Locate the cell with the specified text and output its (X, Y) center coordinate. 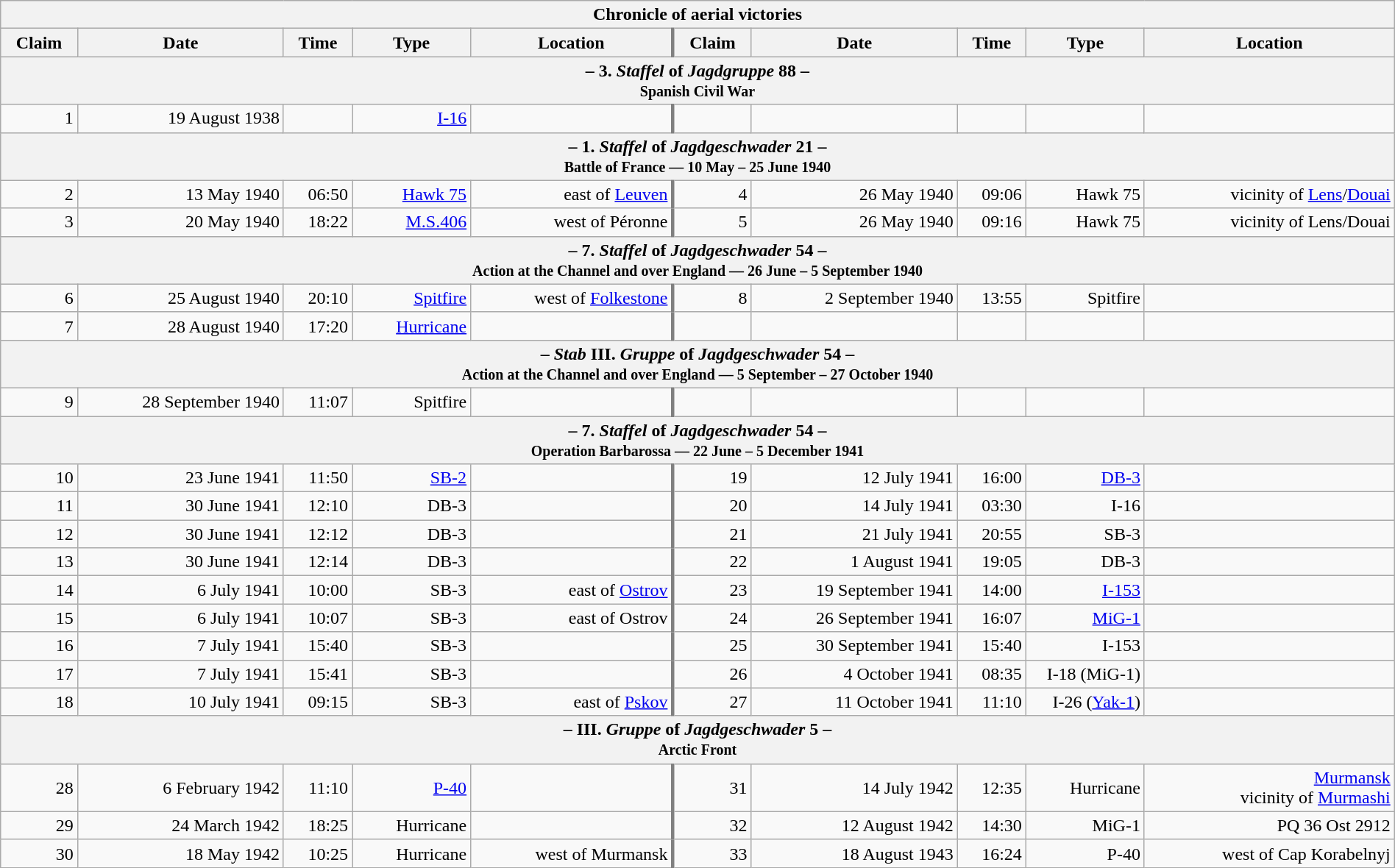
28 September 1940 (180, 402)
15 (39, 618)
12 (39, 534)
10 July 1941 (180, 702)
14 July 1942 (854, 787)
09:06 (992, 194)
west of Péronne (572, 222)
17:20 (318, 326)
4 October 1941 (854, 674)
– III. Gruppe of Jagdgeschwader 5 –Arctic Front (697, 740)
2 (39, 194)
23 June 1941 (180, 478)
M.S.406 (412, 222)
4 (712, 194)
– 7. Staffel of Jagdgeschwader 54 –Action at the Channel and over England — 26 June – 5 September 1940 (697, 260)
28 August 1940 (180, 326)
24 (712, 618)
10:07 (318, 618)
19 August 1938 (180, 118)
22 (712, 562)
10:00 (318, 590)
18 (39, 702)
20 May 1940 (180, 222)
west of Murmansk (572, 853)
14 July 1941 (854, 506)
6 (39, 298)
29 (39, 825)
16:24 (992, 853)
21 (712, 534)
10 (39, 478)
– 7. Staffel of Jagdgeschwader 54 –Operation Barbarossa — 22 June – 5 December 1941 (697, 440)
15:41 (318, 674)
east of Leuven (572, 194)
Chronicle of aerial victories (697, 15)
9 (39, 402)
19:05 (992, 562)
13 May 1940 (180, 194)
16:07 (992, 618)
8 (712, 298)
09:16 (992, 222)
18:22 (318, 222)
12 July 1941 (854, 478)
12:35 (992, 787)
11 October 1941 (854, 702)
23 (712, 590)
I-26 (Yak-1) (1085, 702)
18 August 1943 (854, 853)
20:10 (318, 298)
7 (39, 326)
west of Folkestone (572, 298)
14:00 (992, 590)
18 May 1942 (180, 853)
31 (712, 787)
10:25 (318, 853)
26 September 1941 (854, 618)
1 August 1941 (854, 562)
17 (39, 674)
18:25 (318, 825)
30 (39, 853)
11 (39, 506)
21 July 1941 (854, 534)
2 September 1940 (854, 298)
16 (39, 646)
I-18 (MiG-1) (1085, 674)
east of Pskov (572, 702)
30 September 1941 (854, 646)
25 August 1940 (180, 298)
Murmanskvicinity of Murmashi (1269, 787)
3 (39, 222)
west of Cap Korabelnyj (1269, 853)
19 September 1941 (854, 590)
SB-2 (412, 478)
12:14 (318, 562)
12 August 1942 (854, 825)
32 (712, 825)
5 (712, 222)
27 (712, 702)
19 (712, 478)
20 (712, 506)
08:35 (992, 674)
03:30 (992, 506)
33 (712, 853)
11:50 (318, 478)
1 (39, 118)
14:30 (992, 825)
– Stab III. Gruppe of Jagdgeschwader 54 –Action at the Channel and over England — 5 September – 27 October 1940 (697, 363)
20:55 (992, 534)
25 (712, 646)
6 February 1942 (180, 787)
16:00 (992, 478)
28 (39, 787)
11:07 (318, 402)
14 (39, 590)
12:12 (318, 534)
26 (712, 674)
– 3. Staffel of Jagdgruppe 88 –Spanish Civil War (697, 81)
12:10 (318, 506)
24 March 1942 (180, 825)
09:15 (318, 702)
06:50 (318, 194)
PQ 36 Ost 2912 (1269, 825)
13:55 (992, 298)
– 1. Staffel of Jagdgeschwader 21 –Battle of France — 10 May – 25 June 1940 (697, 156)
13 (39, 562)
